For the text-containing cell, return its midpoint in [x, y] coordinate format. 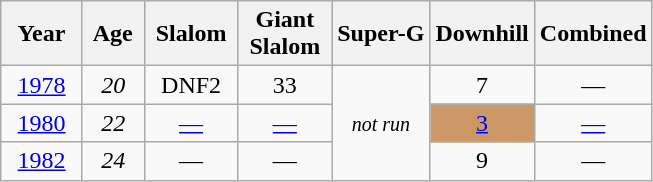
1978 [42, 85]
Year [42, 34]
1980 [42, 123]
Age [113, 34]
Super-G [381, 34]
3 [482, 123]
22 [113, 123]
DNF2 [191, 85]
Combined [593, 34]
1982 [42, 161]
20 [113, 85]
Giant Slalom [285, 34]
7 [482, 85]
33 [285, 85]
not run [381, 123]
Downhill [482, 34]
24 [113, 161]
Slalom [191, 34]
9 [482, 161]
